Provide the [x, y] coordinate of the cell's center where the given text is located.  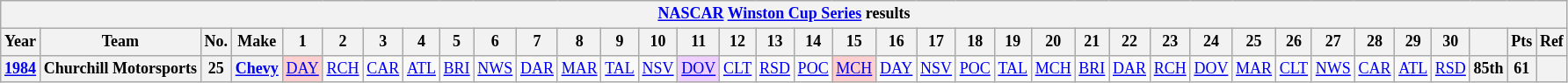
NASCAR Winston Cup Series results [784, 14]
22 [1130, 42]
1 [302, 42]
85th [1489, 68]
1984 [21, 68]
9 [620, 42]
27 [1332, 42]
Churchill Motorsports [120, 68]
15 [854, 42]
Pts [1522, 42]
23 [1170, 42]
24 [1211, 42]
26 [1294, 42]
21 [1092, 42]
10 [657, 42]
8 [579, 42]
3 [383, 42]
13 [775, 42]
18 [975, 42]
28 [1375, 42]
14 [813, 42]
12 [738, 42]
17 [937, 42]
11 [699, 42]
19 [1013, 42]
Team [120, 42]
2 [343, 42]
4 [422, 42]
Ref [1552, 42]
61 [1522, 68]
16 [897, 42]
20 [1053, 42]
No. [216, 42]
29 [1413, 42]
Year [21, 42]
7 [538, 42]
Make [257, 42]
Chevy [257, 68]
6 [496, 42]
5 [457, 42]
30 [1451, 42]
